Output the [x, y] coordinate of the center of the cell containing the given text.  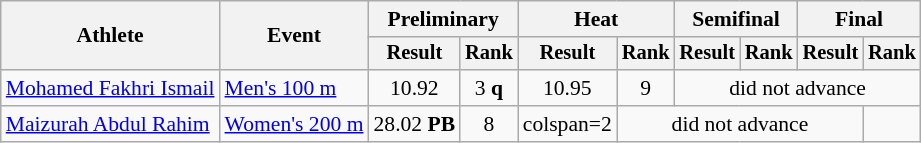
Men's 100 m [294, 88]
Semifinal [736, 19]
10.92 [415, 88]
Event [294, 36]
9 [646, 88]
Mohamed Fakhri Ismail [110, 88]
28.02 PB [415, 124]
Maizurah Abdul Rahim [110, 124]
Athlete [110, 36]
Women's 200 m [294, 124]
Heat [596, 19]
Preliminary [444, 19]
8 [489, 124]
10.95 [568, 88]
Final [860, 19]
3 q [489, 88]
colspan=2 [568, 124]
